Output the [X, Y] coordinate of the center of the cell containing the given text.  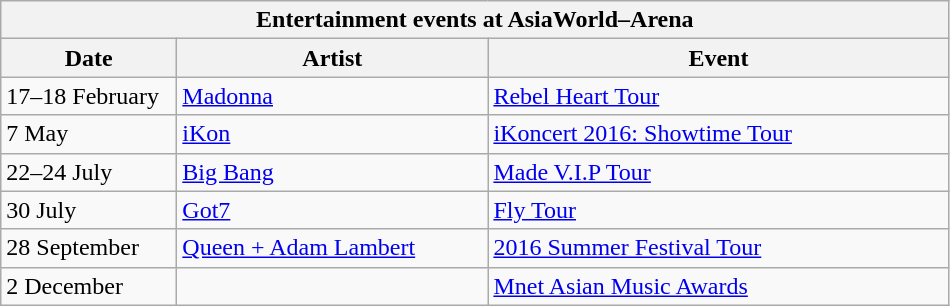
28 September [89, 248]
Made V.I.P Tour [718, 172]
22–24 July [89, 172]
17–18 February [89, 96]
Fly Tour [718, 210]
Madonna [332, 96]
Artist [332, 58]
Queen + Adam Lambert [332, 248]
Big Bang [332, 172]
2 December [89, 286]
Entertainment events at AsiaWorld–Arena [475, 20]
7 May [89, 134]
Mnet Asian Music Awards [718, 286]
30 July [89, 210]
Date [89, 58]
iKon [332, 134]
Event [718, 58]
iKoncert 2016: Showtime Tour [718, 134]
Got7 [332, 210]
Rebel Heart Tour [718, 96]
2016 Summer Festival Tour [718, 248]
